Search for the cell housing the specified text and yield its [x, y] center coordinate. 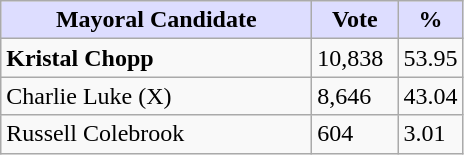
43.04 [430, 96]
604 [355, 134]
% [430, 20]
Kristal Chopp [156, 58]
Mayoral Candidate [156, 20]
Vote [355, 20]
Charlie Luke (X) [156, 96]
3.01 [430, 134]
Russell Colebrook [156, 134]
8,646 [355, 96]
53.95 [430, 58]
10,838 [355, 58]
